Detect which cell encompasses the target text, then output its [x, y] center coordinate. 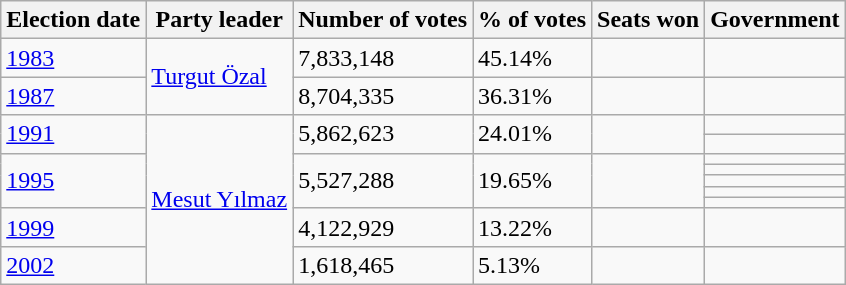
1987 [74, 96]
Seats won [648, 20]
Mesut Yılmaz [220, 200]
Number of votes [383, 20]
5.13% [532, 265]
1991 [74, 134]
4,122,929 [383, 227]
1995 [74, 180]
Turgut Özal [220, 77]
19.65% [532, 180]
5,527,288 [383, 180]
36.31% [532, 96]
1983 [74, 58]
5,862,623 [383, 134]
45.14% [532, 58]
7,833,148 [383, 58]
Government [775, 20]
2002 [74, 265]
13.22% [532, 227]
8,704,335 [383, 96]
Party leader [220, 20]
% of votes [532, 20]
1999 [74, 227]
24.01% [532, 134]
Election date [74, 20]
1,618,465 [383, 265]
